Extract the (X, Y) coordinate from the center of the cell holding the provided text.  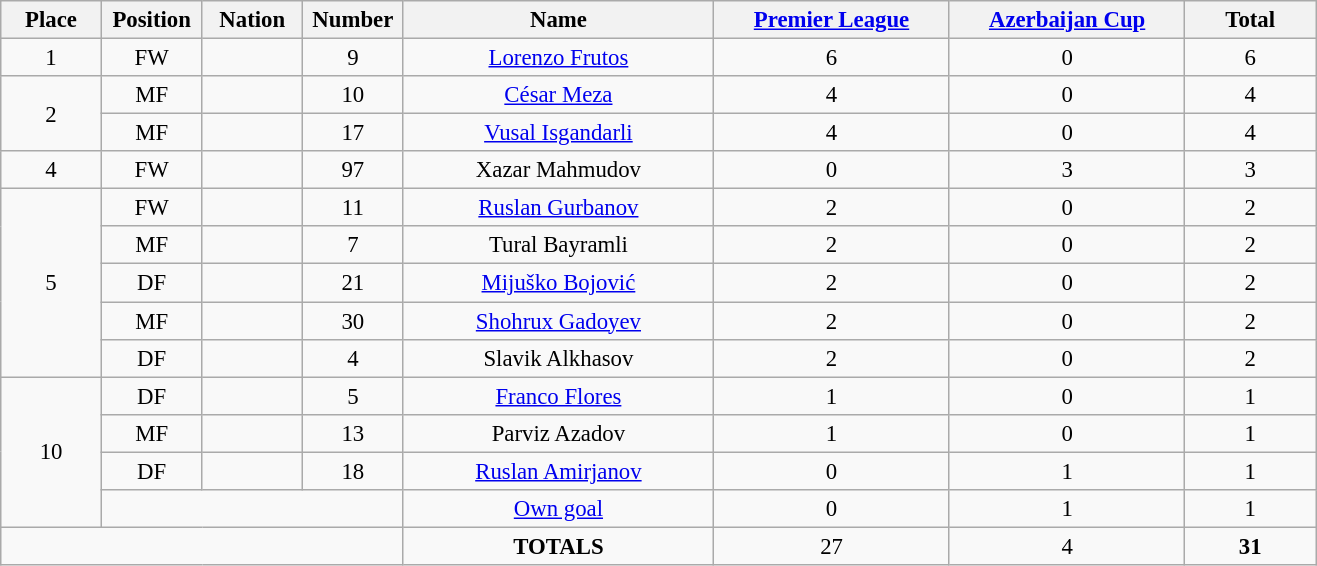
27 (832, 546)
97 (354, 170)
Name (558, 20)
Ruslan Amirjanov (558, 471)
Mijuško Bojović (558, 283)
Xazar Mahmudov (558, 170)
Tural Bayramli (558, 245)
Own goal (558, 509)
18 (354, 471)
Number (354, 20)
Vusal Isgandarli (558, 133)
7 (354, 245)
17 (354, 133)
Slavik Alkhasov (558, 358)
Premier League (832, 20)
Shohrux Gadoyev (558, 321)
César Meza (558, 95)
21 (354, 283)
13 (354, 433)
Parviz Azadov (558, 433)
Total (1250, 20)
11 (354, 208)
31 (1250, 546)
Azerbaijan Cup (1067, 20)
Place (52, 20)
Ruslan Gurbanov (558, 208)
Position (152, 20)
Lorenzo Frutos (558, 58)
Nation (252, 20)
9 (354, 58)
Franco Flores (558, 396)
30 (354, 321)
TOTALS (558, 546)
